Identify which cell holds the provided text, then report its [x, y] central coordinate. 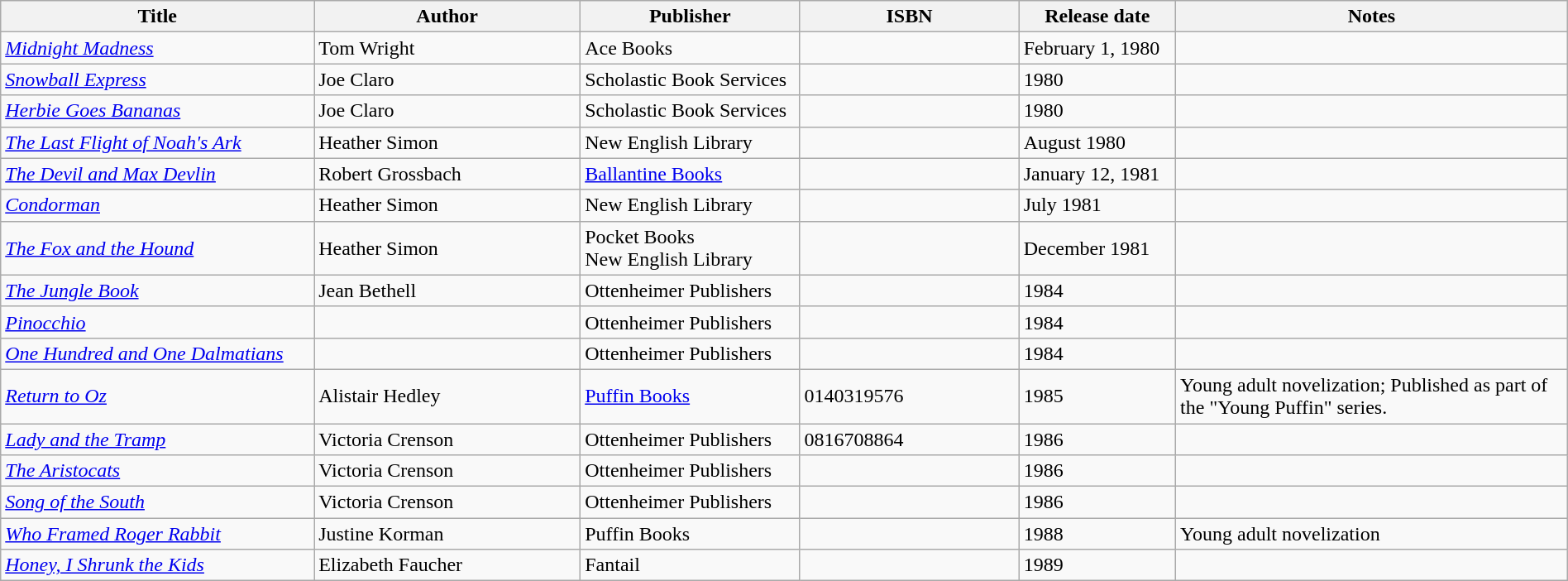
Song of the South [157, 502]
Notes [1372, 17]
The Jungle Book [157, 290]
Snowball Express [157, 79]
Pinocchio [157, 322]
Author [447, 17]
Honey, I Shrunk the Kids [157, 565]
Condorman [157, 205]
Herbie Goes Bananas [157, 111]
Young adult novelization [1372, 534]
One Hundred and One Dalmatians [157, 353]
Title [157, 17]
Fantail [690, 565]
1989 [1097, 565]
Return to Oz [157, 396]
Release date [1097, 17]
Elizabeth Faucher [447, 565]
Lady and the Tramp [157, 439]
1985 [1097, 396]
The Devil and Max Devlin [157, 174]
January 12, 1981 [1097, 174]
Ace Books [690, 48]
July 1981 [1097, 205]
Publisher [690, 17]
Young adult novelization; Published as part of the "Young Puffin" series. [1372, 396]
The Aristocats [157, 471]
Alistair Hedley [447, 396]
The Last Flight of Noah's Ark [157, 142]
Who Framed Roger Rabbit [157, 534]
The Fox and the Hound [157, 248]
0140319576 [910, 396]
Justine Korman [447, 534]
Pocket BooksNew English Library [690, 248]
1988 [1097, 534]
Jean Bethell [447, 290]
0816708864 [910, 439]
February 1, 1980 [1097, 48]
Midnight Madness [157, 48]
Robert Grossbach [447, 174]
August 1980 [1097, 142]
Ballantine Books [690, 174]
ISBN [910, 17]
Tom Wright [447, 48]
December 1981 [1097, 248]
